Output the (X, Y) coordinate of the center of the cell containing the given text.  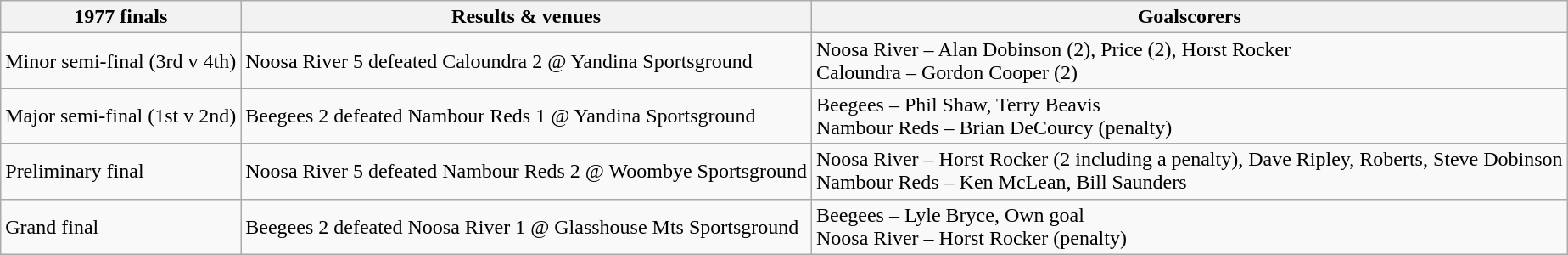
Noosa River 5 defeated Caloundra 2 @ Yandina Sportsground (526, 61)
Preliminary final (120, 172)
Beegees – Phil Shaw, Terry BeavisNambour Reds – Brian DeCourcy (penalty) (1190, 116)
Minor semi-final (3rd v 4th) (120, 61)
Noosa River 5 defeated Nambour Reds 2 @ Woombye Sportsground (526, 172)
Major semi-final (1st v 2nd) (120, 116)
Noosa River – Alan Dobinson (2), Price (2), Horst RockerCaloundra – Gordon Cooper (2) (1190, 61)
Beegees 2 defeated Nambour Reds 1 @ Yandina Sportsground (526, 116)
Results & venues (526, 17)
Noosa River – Horst Rocker (2 including a penalty), Dave Ripley, Roberts, Steve DobinsonNambour Reds – Ken McLean, Bill Saunders (1190, 172)
Beegees 2 defeated Noosa River 1 @ Glasshouse Mts Sportsground (526, 226)
1977 finals (120, 17)
Goalscorers (1190, 17)
Beegees – Lyle Bryce, Own goalNoosa River – Horst Rocker (penalty) (1190, 226)
Grand final (120, 226)
